Provide the [X, Y] coordinate of the cell's center where the given text is located.  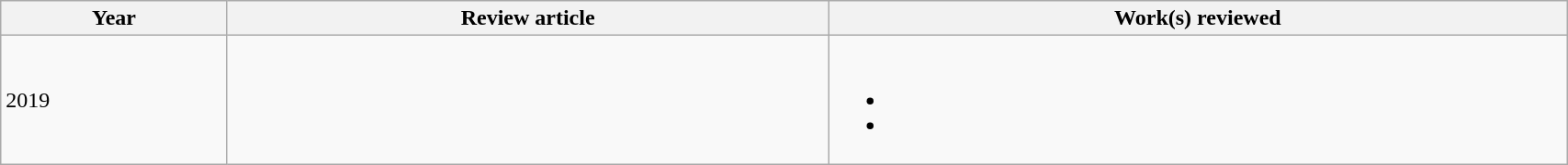
2019 [114, 100]
Year [114, 18]
Work(s) reviewed [1198, 18]
Review article [527, 18]
